Return [x, y] of the center of cell containing provided text 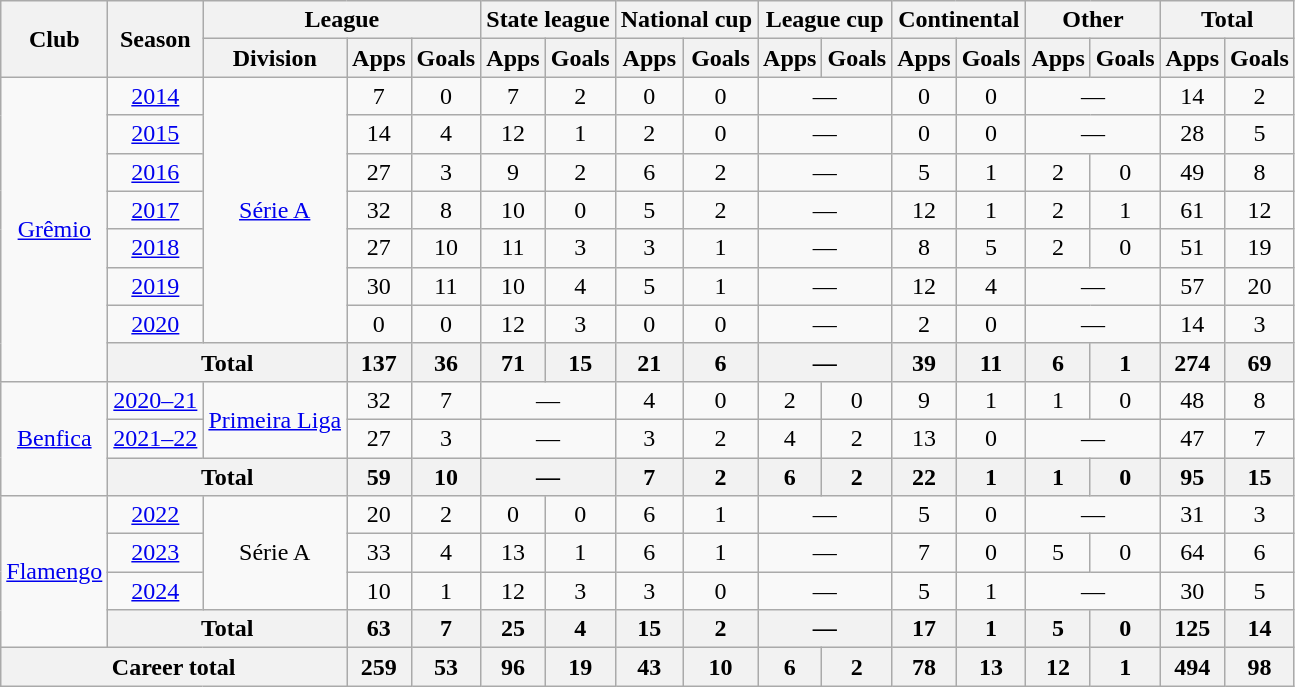
2024 [156, 591]
33 [379, 553]
61 [1192, 210]
2019 [156, 286]
Grêmio [54, 229]
39 [924, 362]
2021–22 [156, 438]
2020–21 [156, 400]
259 [379, 667]
Club [54, 39]
League cup [825, 20]
47 [1192, 438]
96 [513, 667]
National cup [686, 20]
49 [1192, 172]
2020 [156, 324]
53 [446, 667]
59 [379, 477]
Season [156, 39]
64 [1192, 553]
36 [446, 362]
Flamengo [54, 572]
494 [1192, 667]
2022 [156, 515]
Other [1093, 20]
98 [1260, 667]
2017 [156, 210]
51 [1192, 248]
95 [1192, 477]
League [342, 20]
274 [1192, 362]
63 [379, 629]
25 [513, 629]
2023 [156, 553]
22 [924, 477]
Primeira Liga [275, 419]
71 [513, 362]
21 [649, 362]
Continental [959, 20]
Division [275, 58]
28 [1192, 134]
2018 [156, 248]
State league [548, 20]
78 [924, 667]
57 [1192, 286]
69 [1260, 362]
2015 [156, 134]
137 [379, 362]
48 [1192, 400]
2014 [156, 96]
Career total [174, 667]
125 [1192, 629]
31 [1192, 515]
43 [649, 667]
Benfica [54, 438]
17 [924, 629]
2016 [156, 172]
